Determine the (x, y) coordinate at the center of the cell enclosing the given text.  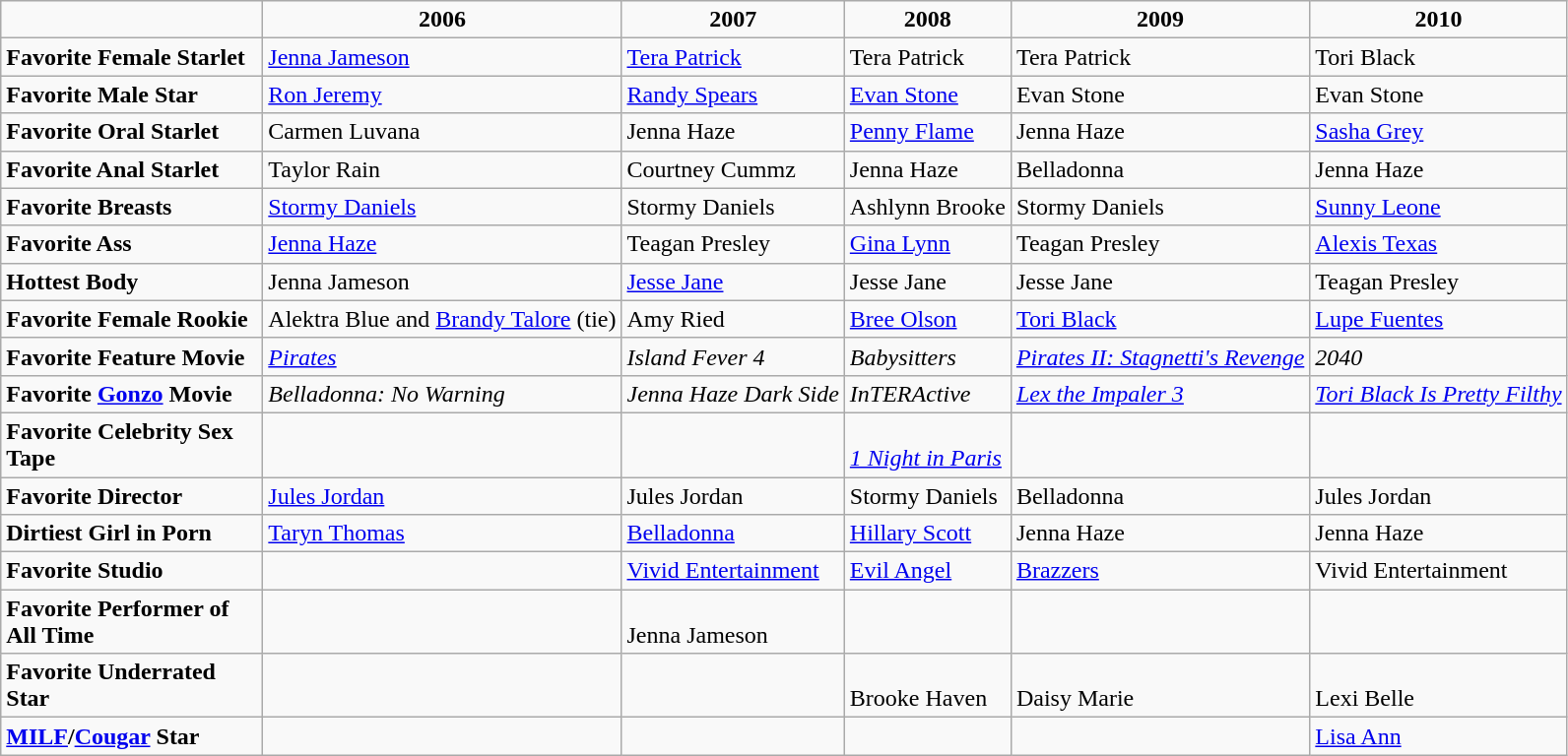
Pirates II: Stagnetti's Revenge (1160, 356)
Favorite Male Star (132, 94)
Island Fever 4 (733, 356)
2008 (928, 20)
Favorite Studio (132, 571)
Evil Angel (928, 571)
Lex the Impaler 3 (1160, 394)
Favorite Performer of All Time (132, 622)
Daisy Marie (1160, 685)
Penny Flame (928, 132)
Favorite Underrated Star (132, 685)
Taryn Thomas (442, 534)
Babysitters (928, 356)
Lisa Ann (1438, 736)
InTERActive (928, 394)
Lexi Belle (1438, 685)
Jenna Haze Dark Side (733, 394)
Tori Black Is Pretty Filthy (1438, 394)
Randy Spears (733, 94)
Courtney Cummz (733, 169)
Carmen Luvana (442, 132)
Taylor Rain (442, 169)
Alektra Blue and Brandy Talore (tie) (442, 319)
Favorite Breasts (132, 207)
Sasha Grey (1438, 132)
Sunny Leone (1438, 207)
Belladonna: No Warning (442, 394)
Pirates (442, 356)
Lupe Fuentes (1438, 319)
Amy Ried (733, 319)
Favorite Feature Movie (132, 356)
Hillary Scott (928, 534)
1 Night in Paris (928, 445)
2040 (1438, 356)
2007 (733, 20)
Favorite Female Rookie (132, 319)
2009 (1160, 20)
Ashlynn Brooke (928, 207)
2006 (442, 20)
Favorite Female Starlet (132, 57)
MILF/Cougar Star (132, 736)
Ron Jeremy (442, 94)
2010 (1438, 20)
Dirtiest Girl in Porn (132, 534)
Gina Lynn (928, 244)
Brazzers (1160, 571)
Brooke Haven (928, 685)
Bree Olson (928, 319)
Hottest Body (132, 282)
Favorite Director (132, 495)
Favorite Ass (132, 244)
Alexis Texas (1438, 244)
Favorite Gonzo Movie (132, 394)
Favorite Oral Starlet (132, 132)
Favorite Celebrity Sex Tape (132, 445)
Favorite Anal Starlet (132, 169)
